Pinpoint the cell where the given text exists, returning its (x, y) midpoint coordinate. 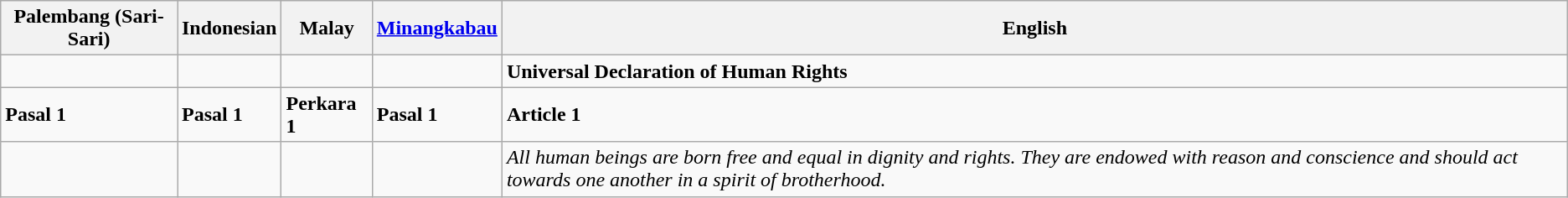
Article 1 (1034, 114)
Perkara 1 (327, 114)
Universal Declaration of Human Rights (1034, 71)
Palembang (Sari-Sari) (89, 29)
Malay (327, 29)
English (1034, 29)
Indonesian (230, 29)
Minangkabau (437, 29)
